Return [x, y] of the center of cell containing provided text 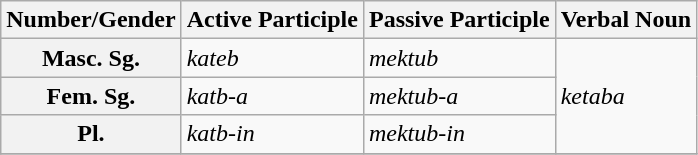
Verbal Noun [626, 20]
Masc. Sg. [91, 58]
Number/Gender [91, 20]
Pl. [91, 134]
Passive Participle [459, 20]
mektub-a [459, 96]
Active Participle [272, 20]
Fem. Sg. [91, 96]
mektub [459, 58]
ketaba [626, 96]
mektub-in [459, 134]
katb-a [272, 96]
katb-in [272, 134]
kateb [272, 58]
